Provide the [X, Y] coordinate of the cell's center where the given text is located.  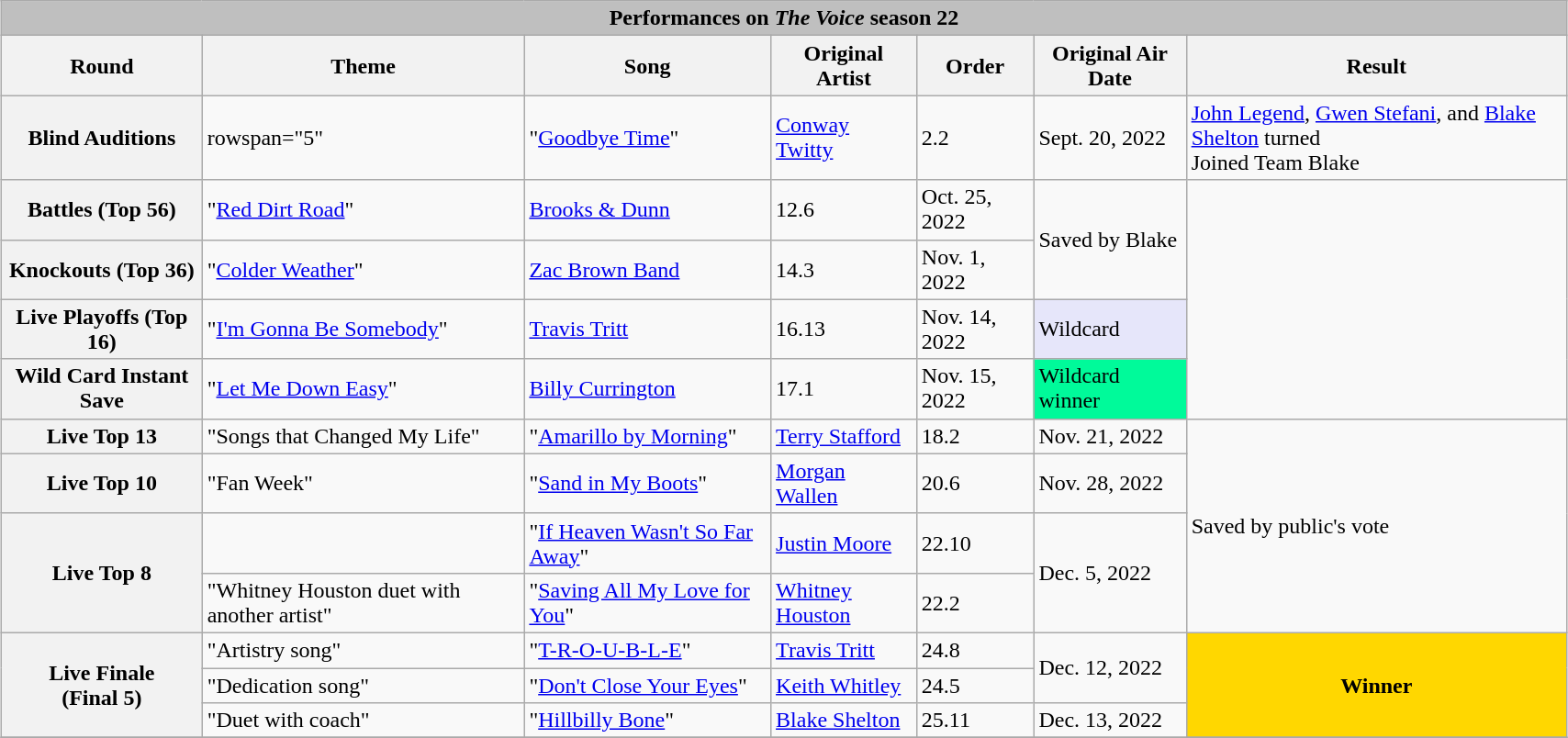
24.8 [975, 650]
Wildcard winner [1110, 389]
Sept. 20, 2022 [1110, 138]
Morgan Wallen [845, 483]
"Amarillo by Morning" [648, 436]
2.2 [975, 138]
Dec. 13, 2022 [1110, 721]
22.10 [975, 543]
Terry Stafford [845, 436]
"Dedication song" [364, 686]
20.6 [975, 483]
"Artistry song" [364, 650]
Saved by public's vote [1376, 525]
Live Finale(Final 5) [103, 685]
Song [648, 66]
Keith Whitley [845, 686]
14.3 [845, 270]
Theme [364, 66]
Nov. 21, 2022 [1110, 436]
Dec. 5, 2022 [1110, 573]
Live Top 10 [103, 483]
Live Playoffs (Top 16) [103, 329]
22.2 [975, 602]
Performances on The Voice season 22 [784, 18]
Justin Moore [845, 543]
Oct. 25, 2022 [975, 209]
Result [1376, 66]
Blake Shelton [845, 721]
"Colder Weather" [364, 270]
17.1 [845, 389]
"If Heaven Wasn't So Far Away" [648, 543]
"T-R-O-U-B-L-E" [648, 650]
Nov. 28, 2022 [1110, 483]
"Don't Close Your Eyes" [648, 686]
18.2 [975, 436]
"Let Me Down Easy" [364, 389]
Nov. 1, 2022 [975, 270]
"Duet with coach" [364, 721]
Nov. 15, 2022 [975, 389]
Original Air Date [1110, 66]
"Sand in My Boots" [648, 483]
Winner [1376, 685]
Zac Brown Band [648, 270]
Blind Auditions [103, 138]
Live Top 8 [103, 573]
Brooks & Dunn [648, 209]
12.6 [845, 209]
"Hillbilly Bone" [648, 721]
Billy Currington [648, 389]
Dec. 12, 2022 [1110, 667]
John Legend, Gwen Stefani, and Blake Shelton turnedJoined Team Blake [1376, 138]
24.5 [975, 686]
rowspan="5" [364, 138]
Wildcard [1110, 329]
Saved by Blake [1110, 240]
Whitney Houston [845, 602]
16.13 [845, 329]
"Goodbye Time" [648, 138]
"Saving All My Love for You" [648, 602]
"Whitney Houston duet with another artist" [364, 602]
25.11 [975, 721]
Conway Twitty [845, 138]
Nov. 14, 2022 [975, 329]
"I'm Gonna Be Somebody" [364, 329]
"Songs that Changed My Life" [364, 436]
Knockouts (Top 36) [103, 270]
"Fan Week" [364, 483]
Order [975, 66]
Battles (Top 56) [103, 209]
Round [103, 66]
"Red Dirt Road" [364, 209]
Live Top 13 [103, 436]
Wild Card Instant Save [103, 389]
Original Artist [845, 66]
